For the text-containing cell, return its midpoint in (X, Y) coordinate format. 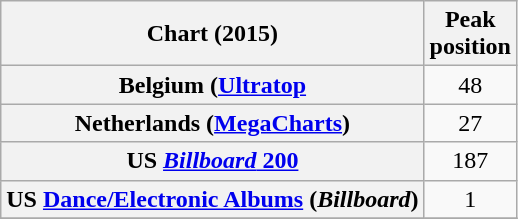
27 (470, 123)
US Dance/Electronic Albums (Billboard) (212, 199)
Peak position (470, 34)
48 (470, 85)
1 (470, 199)
Belgium (Ultratop (212, 85)
US Billboard 200 (212, 161)
Netherlands (MegaCharts) (212, 123)
Chart (2015) (212, 34)
187 (470, 161)
